Pinpoint the cell where the given text exists, returning its (X, Y) midpoint coordinate. 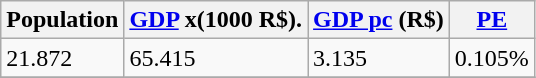
3.135 (379, 58)
Population (62, 20)
0.105% (492, 58)
GDP x(1000 R$). (216, 20)
21.872 (62, 58)
65.415 (216, 58)
PE (492, 20)
GDP pc (R$) (379, 20)
